Provide the [X, Y] coordinate of the cell's center where the given text is located.  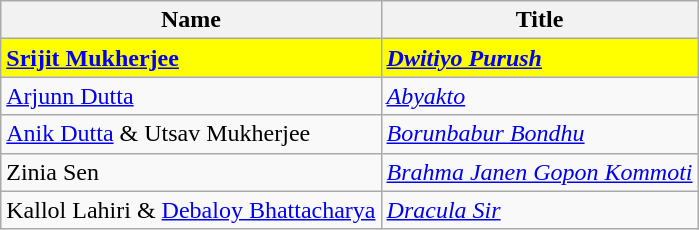
Dracula Sir [540, 210]
Anik Dutta & Utsav Mukherjee [191, 134]
Brahma Janen Gopon Kommoti [540, 172]
Arjunn Dutta [191, 96]
Kallol Lahiri & Debaloy Bhattacharya [191, 210]
Srijit Mukherjee [191, 58]
Title [540, 20]
Name [191, 20]
Dwitiyo Purush [540, 58]
Borunbabur Bondhu [540, 134]
Zinia Sen [191, 172]
Abyakto [540, 96]
